Return (X, Y) of the center of cell containing provided text 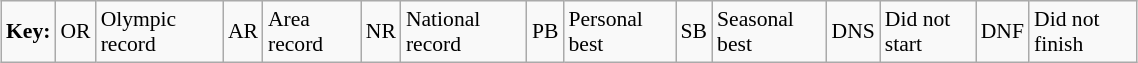
DNF (1002, 32)
PB (546, 32)
Did not finish (1083, 32)
AR (243, 32)
Seasonal best (769, 32)
Did not start (928, 32)
National record (464, 32)
NR (381, 32)
OR (75, 32)
Personal best (619, 32)
Olympic record (160, 32)
DNS (852, 32)
SB (694, 32)
Key: (28, 32)
Area record (312, 32)
